Scan for the cell matching the given text and deliver its (X, Y) coordinate at center. 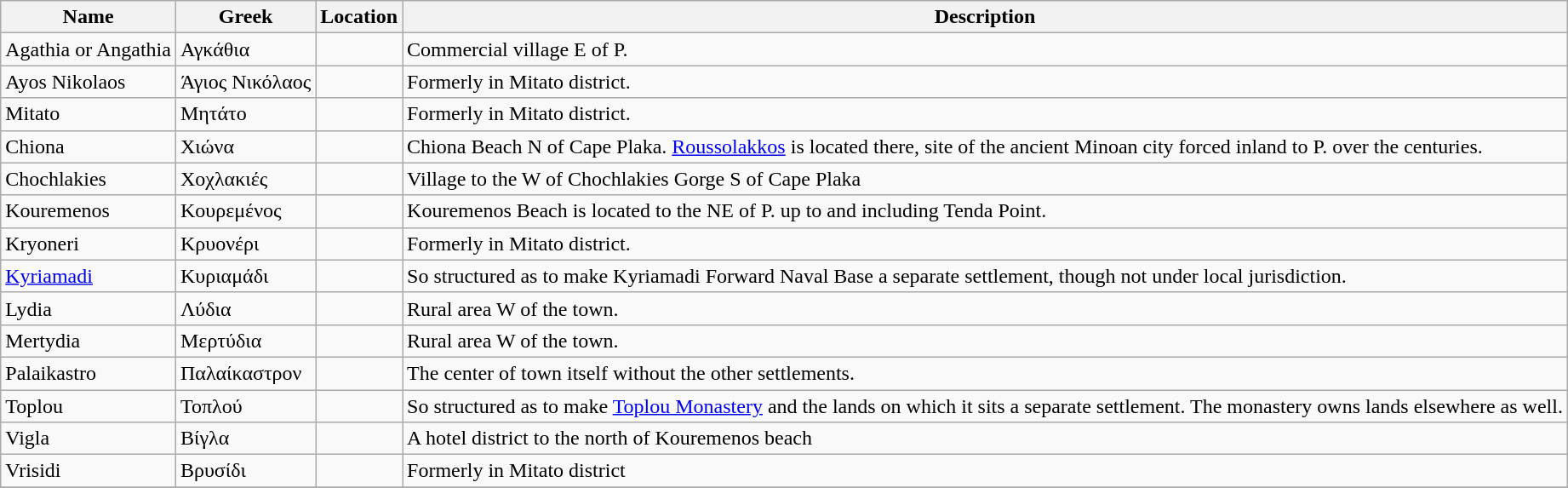
Greek (245, 17)
Palaikastro (89, 373)
A hotel district to the north of Kouremenos beach (986, 439)
Village to the W of Chochlakies Gorge S of Cape Plaka (986, 179)
Formerly in Mitato district (986, 471)
Mertydia (89, 341)
Agathia or Angathia (89, 49)
Βρυσίδι (245, 471)
Παλαίκαστρον (245, 373)
Χιώνα (245, 146)
Chiona (89, 146)
Ayos Nikolaos (89, 82)
Κουρεμένος (245, 211)
Kryoneri (89, 244)
Άγιος Νικόλαος (245, 82)
Description (986, 17)
Kouremenos Beach is located to the NE of P. up to and including Tenda Point. (986, 211)
Αγκάθια (245, 49)
Vigla (89, 439)
Commercial village E of P. (986, 49)
Name (89, 17)
Toplou (89, 406)
Mitato (89, 114)
Μερτύδια (245, 341)
So structured as to make Toplou Monastery and the lands on which it sits a separate settlement. The monastery owns lands elsewhere as well. (986, 406)
Chochlakies (89, 179)
Kouremenos (89, 211)
Μητάτο (245, 114)
Κυριαμάδι (245, 276)
Λύδια (245, 308)
Τοπλού (245, 406)
Location (359, 17)
Lydia (89, 308)
The center of town itself without the other settlements. (986, 373)
Chiona Beach N of Cape Plaka. Roussolakkos is located there, site of the ancient Minoan city forced inland to P. over the centuries. (986, 146)
Vrisidi (89, 471)
Βίγλα (245, 439)
So structured as to make Kyriamadi Forward Naval Base a separate settlement, though not under local jurisdiction. (986, 276)
Kyriamadi (89, 276)
Χοχλακιές (245, 179)
Κρυονέρι (245, 244)
